Scan for the cell matching the given text and deliver its (x, y) coordinate at center. 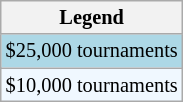
$10,000 tournaments (92, 85)
$25,000 tournaments (92, 51)
Legend (92, 17)
